Scan for the cell matching the given text and deliver its [X, Y] coordinate at center. 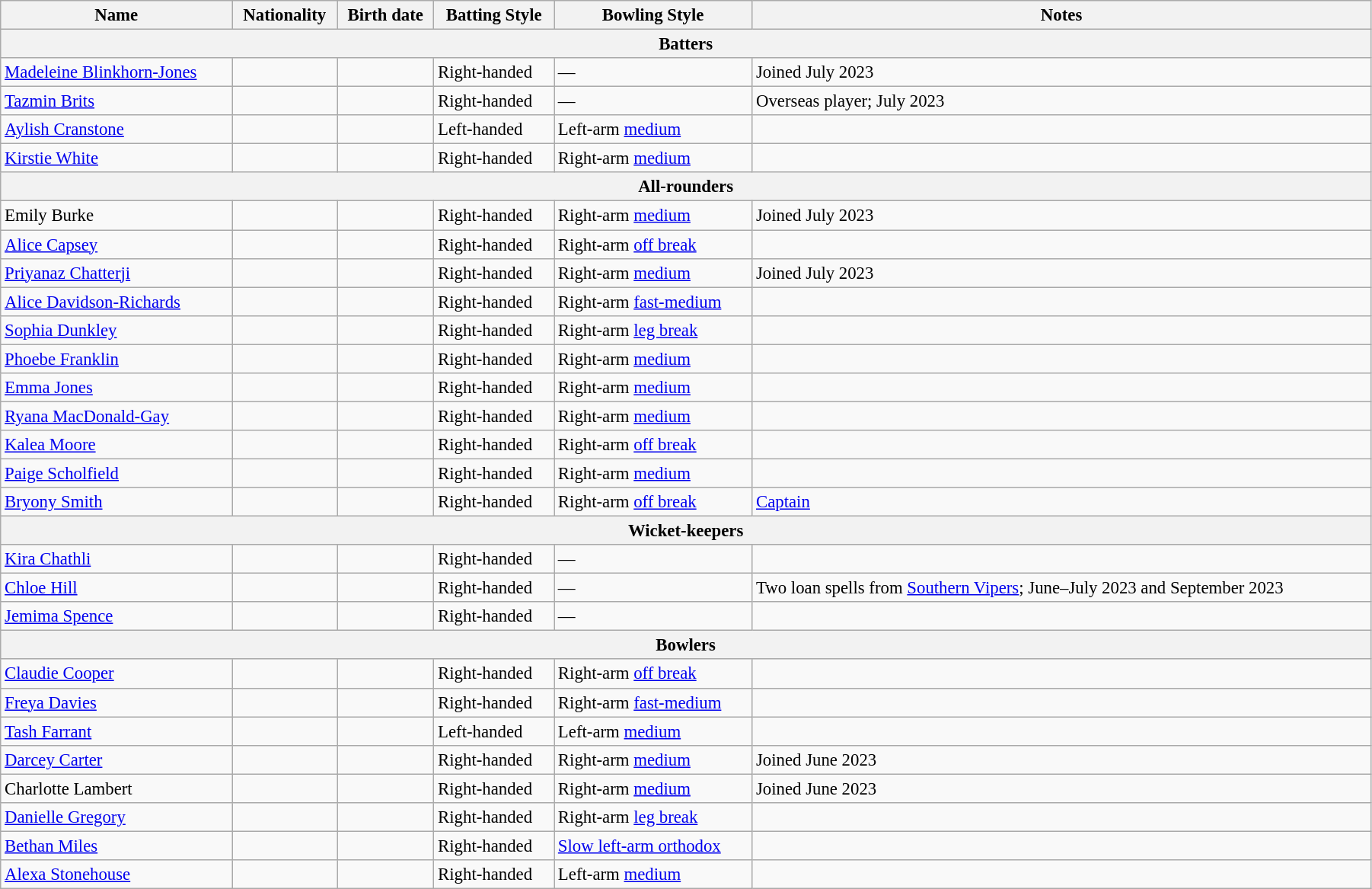
Kalea Moore [116, 445]
Kirstie White [116, 158]
Wicket-keepers [686, 531]
Name [116, 15]
Claudie Cooper [116, 674]
Bowling Style [653, 15]
Emma Jones [116, 388]
Tazmin Brits [116, 101]
Phoebe Franklin [116, 359]
Captain [1061, 502]
Alice Capsey [116, 245]
Darcey Carter [116, 759]
Aylish Cranstone [116, 130]
Two loan spells from Southern Vipers; June–July 2023 and September 2023 [1061, 588]
All-rounders [686, 187]
Freya Davies [116, 702]
Tash Farrant [116, 731]
Bowlers [686, 645]
Sophia Dunkley [116, 330]
Bryony Smith [116, 502]
Notes [1061, 15]
Alexa Stonehouse [116, 875]
Paige Scholfield [116, 473]
Kira Chathli [116, 559]
Danielle Gregory [116, 817]
Priyanaz Chatterji [116, 273]
Batters [686, 44]
Bethan Miles [116, 846]
Emily Burke [116, 216]
Ryana MacDonald-Gay [116, 416]
Chloe Hill [116, 588]
Madeleine Blinkhorn-Jones [116, 72]
Slow left-arm orthodox [653, 846]
Batting Style [494, 15]
Jemima Spence [116, 616]
Charlotte Lambert [116, 788]
Alice Davidson-Richards [116, 302]
Nationality [285, 15]
Birth date [385, 15]
Overseas player; July 2023 [1061, 101]
